Locate the cell with the specified text and output its [x, y] center coordinate. 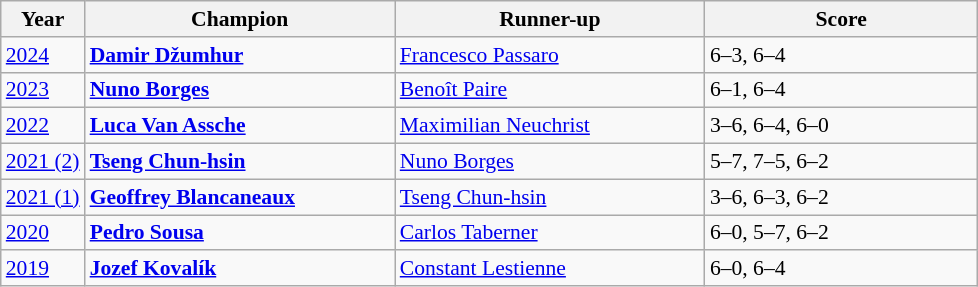
2023 [43, 90]
Runner-up [550, 19]
6–1, 6–4 [842, 90]
3–6, 6–3, 6–2 [842, 197]
Luca Van Assche [240, 126]
Year [43, 19]
Francesco Passaro [550, 55]
3–6, 6–4, 6–0 [842, 126]
6–0, 5–7, 6–2 [842, 233]
Benoît Paire [550, 90]
2024 [43, 55]
2022 [43, 126]
Carlos Taberner [550, 233]
Pedro Sousa [240, 233]
6–3, 6–4 [842, 55]
Champion [240, 19]
Jozef Kovalík [240, 269]
Constant Lestienne [550, 269]
2021 (2) [43, 162]
6–0, 6–4 [842, 269]
2019 [43, 269]
Geoffrey Blancaneaux [240, 197]
Damir Džumhur [240, 55]
2021 (1) [43, 197]
5–7, 7–5, 6–2 [842, 162]
2020 [43, 233]
Score [842, 19]
Maximilian Neuchrist [550, 126]
